For the text-containing cell, return its midpoint in (X, Y) coordinate format. 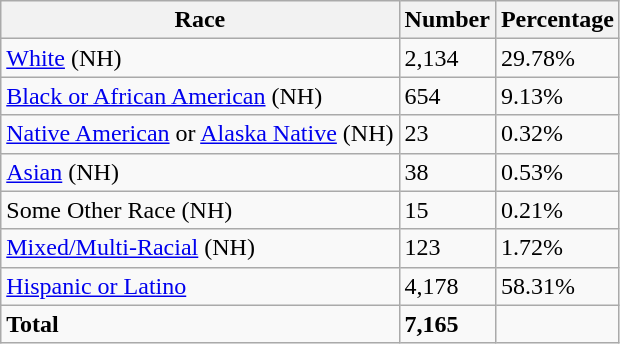
Hispanic or Latino (200, 286)
0.32% (557, 134)
29.78% (557, 58)
15 (447, 210)
58.31% (557, 286)
Mixed/Multi-Racial (NH) (200, 248)
Some Other Race (NH) (200, 210)
Number (447, 20)
Black or African American (NH) (200, 96)
Total (200, 324)
Percentage (557, 20)
4,178 (447, 286)
2,134 (447, 58)
0.53% (557, 172)
9.13% (557, 96)
Native American or Alaska Native (NH) (200, 134)
23 (447, 134)
654 (447, 96)
Asian (NH) (200, 172)
38 (447, 172)
White (NH) (200, 58)
7,165 (447, 324)
123 (447, 248)
0.21% (557, 210)
Race (200, 20)
1.72% (557, 248)
